Return the [x, y] coordinate for the center point of the cell that contains the specified text.  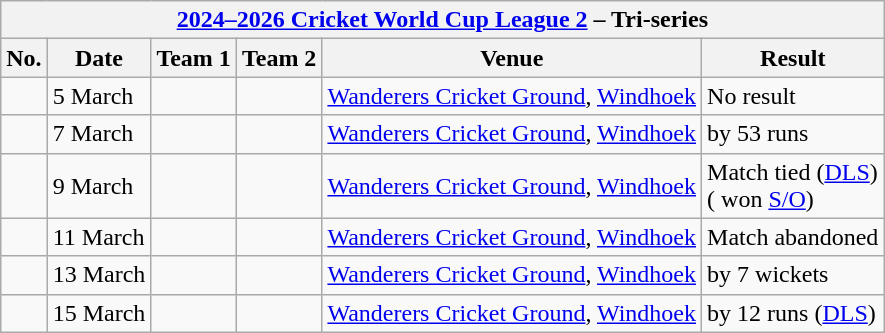
Team 2 [279, 58]
No result [793, 96]
Match tied (DLS)( won S/O) [793, 186]
Venue [512, 58]
15 March [99, 313]
7 March [99, 134]
by 12 runs (DLS) [793, 313]
No. [24, 58]
Team 1 [194, 58]
Date [99, 58]
Result [793, 58]
by 7 wickets [793, 275]
by 53 runs [793, 134]
5 March [99, 96]
11 March [99, 237]
Match abandoned [793, 237]
9 March [99, 186]
13 March [99, 275]
2024–2026 Cricket World Cup League 2 – Tri-series [442, 20]
